Capture the cell that displays the provided text and extract its [x, y] central coordinate. 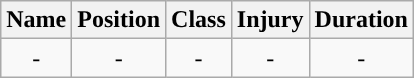
Name [36, 20]
Class [199, 20]
Injury [270, 20]
Duration [361, 20]
Position [119, 20]
